Search for the cell housing the specified text and yield its [X, Y] center coordinate. 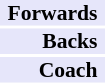
Backs [52, 41]
Forwards [52, 13]
Coach [52, 70]
